Pinpoint the cell where the given text exists, returning its [X, Y] midpoint coordinate. 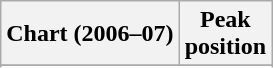
Chart (2006–07) [90, 34]
Peakposition [225, 34]
